Capture the cell that displays the provided text and extract its (x, y) central coordinate. 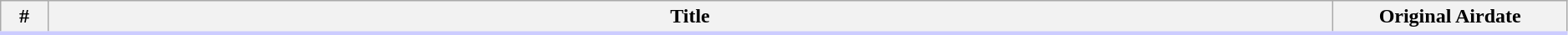
Title (690, 17)
# (24, 17)
Original Airdate (1450, 17)
